Scan for the cell matching the given text and deliver its (x, y) coordinate at center. 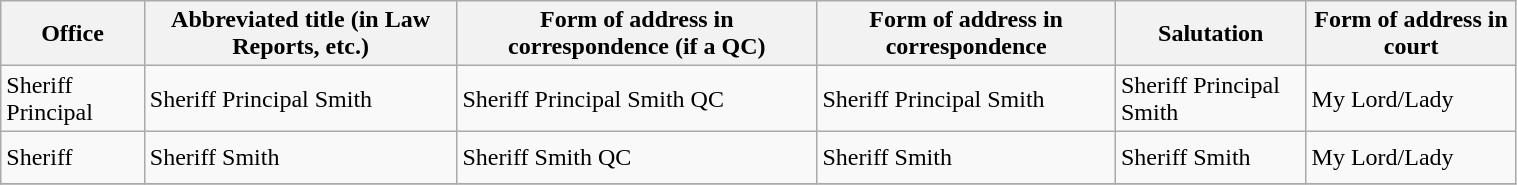
Abbreviated title (in Law Reports, etc.) (300, 34)
Sheriff (73, 157)
Salutation (1210, 34)
Sheriff Principal Smith QC (637, 98)
Sheriff Principal (73, 98)
Form of address in correspondence (966, 34)
Form of address in correspondence (if a QC) (637, 34)
Office (73, 34)
Sheriff Smith QC (637, 157)
Form of address in court (1411, 34)
